Scan for the cell matching the given text and deliver its [X, Y] coordinate at center. 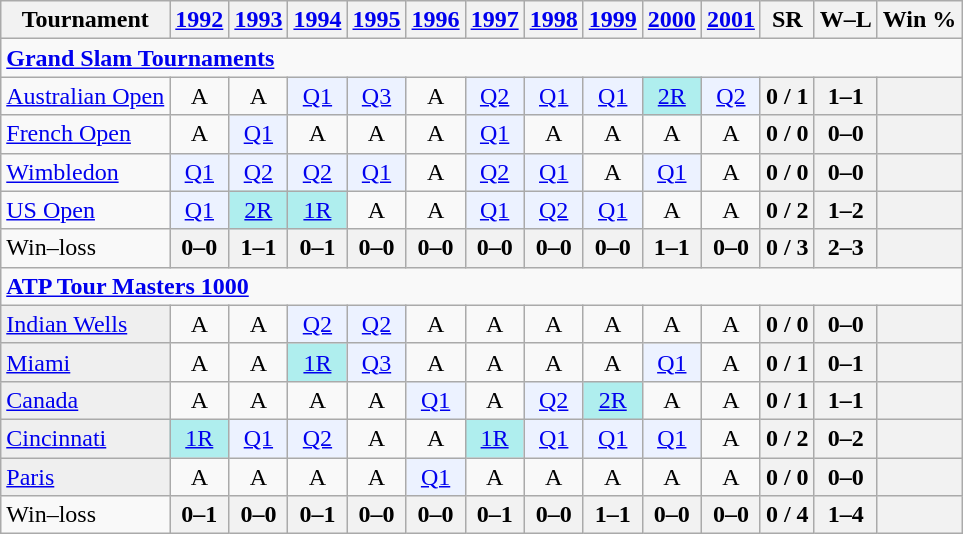
Cincinnati [86, 438]
2000 [672, 20]
Paris [86, 477]
1998 [554, 20]
Indian Wells [86, 324]
1997 [494, 20]
2–3 [846, 248]
Canada [86, 400]
ATP Tour Masters 1000 [482, 286]
Tournament [86, 20]
0 / 3 [787, 248]
Australian Open [86, 96]
1–2 [846, 210]
0–2 [846, 438]
Grand Slam Tournaments [482, 58]
Win % [920, 20]
W–L [846, 20]
1996 [436, 20]
SR [787, 20]
US Open [86, 210]
French Open [86, 134]
1993 [258, 20]
1994 [318, 20]
1995 [376, 20]
0 / 4 [787, 515]
Miami [86, 362]
Wimbledon [86, 172]
1–4 [846, 515]
2001 [730, 20]
1992 [200, 20]
1999 [612, 20]
